Scan for the cell matching the given text and deliver its (X, Y) coordinate at center. 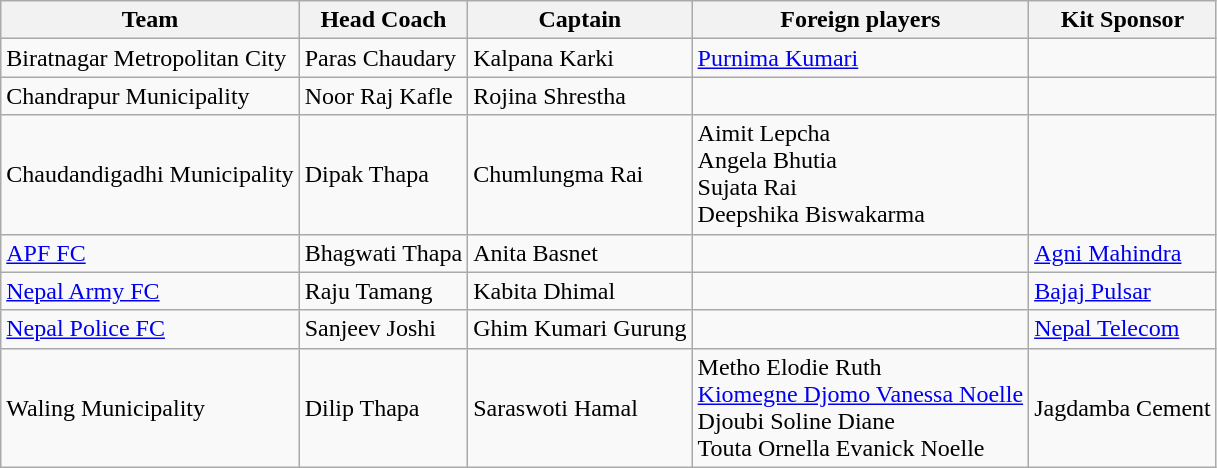
Ghim Kumari Gurung (580, 329)
Waling Municipality (150, 408)
Sanjeev Joshi (384, 329)
Kit Sponsor (1123, 20)
APF FC (150, 253)
Head Coach (384, 20)
Aimit Lepcha Angela Bhutia Sujata Rai Deepshika Biswakarma (860, 174)
Dipak Thapa (384, 174)
Dilip Thapa (384, 408)
Noor Raj Kafle (384, 96)
Foreign players (860, 20)
Bajaj Pulsar (1123, 291)
Nepal Telecom (1123, 329)
Kalpana Karki (580, 58)
Chumlungma Rai (580, 174)
Anita Basnet (580, 253)
Nepal Police FC (150, 329)
Team (150, 20)
Captain (580, 20)
Kabita Dhimal (580, 291)
Biratnagar Metropolitan City (150, 58)
Nepal Army FC (150, 291)
Rojina Shrestha (580, 96)
Purnima Kumari (860, 58)
Chaudandigadhi Municipality (150, 174)
Paras Chaudary (384, 58)
Chandrapur Municipality (150, 96)
Bhagwati Thapa (384, 253)
Agni Mahindra (1123, 253)
Jagdamba Cement (1123, 408)
Raju Tamang (384, 291)
Metho Elodie Ruth Kiomegne Djomo Vanessa Noelle Djoubi Soline Diane Touta Ornella Evanick Noelle (860, 408)
Saraswoti Hamal (580, 408)
